Detect which cell encompasses the target text, then output its [x, y] center coordinate. 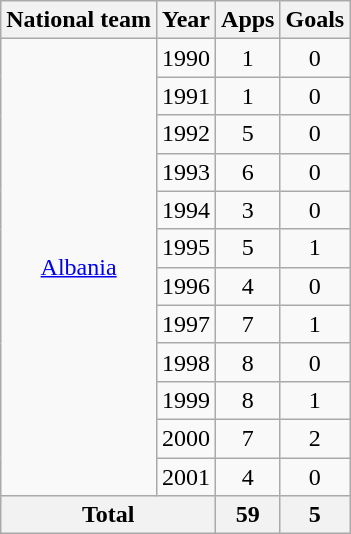
Albania [79, 268]
2000 [186, 438]
2001 [186, 477]
1996 [186, 286]
6 [248, 172]
National team [79, 20]
Apps [248, 20]
3 [248, 210]
2 [315, 438]
59 [248, 515]
Year [186, 20]
1995 [186, 248]
1997 [186, 324]
1992 [186, 134]
1991 [186, 96]
1998 [186, 362]
1994 [186, 210]
1990 [186, 58]
Total [108, 515]
1999 [186, 400]
Goals [315, 20]
1993 [186, 172]
